Search for the cell housing the specified text and yield its [x, y] center coordinate. 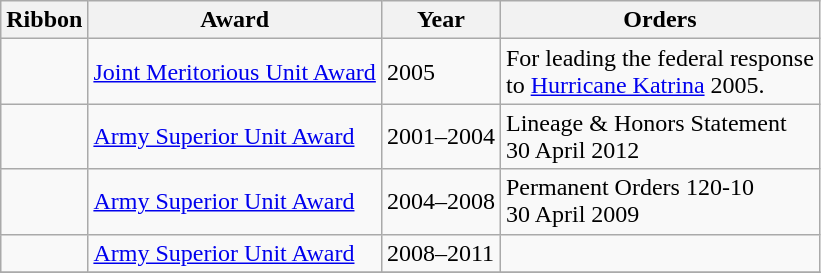
Permanent Orders 120-1030 April 2009 [660, 202]
2005 [440, 72]
Ribbon [44, 20]
Award [235, 20]
2004–2008 [440, 202]
Lineage & Honors Statement30 April 2012 [660, 136]
For leading the federal response to Hurricane Katrina 2005. [660, 72]
2008–2011 [440, 253]
Year [440, 20]
Orders [660, 20]
Joint Meritorious Unit Award [235, 72]
2001–2004 [440, 136]
